Identify which cell holds the provided text, then report its (X, Y) central coordinate. 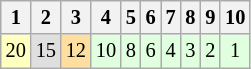
20 (16, 51)
9 (210, 17)
15 (46, 51)
5 (131, 17)
12 (76, 51)
7 (171, 17)
